Return the (x, y) coordinate for the center point of the cell that contains the specified text.  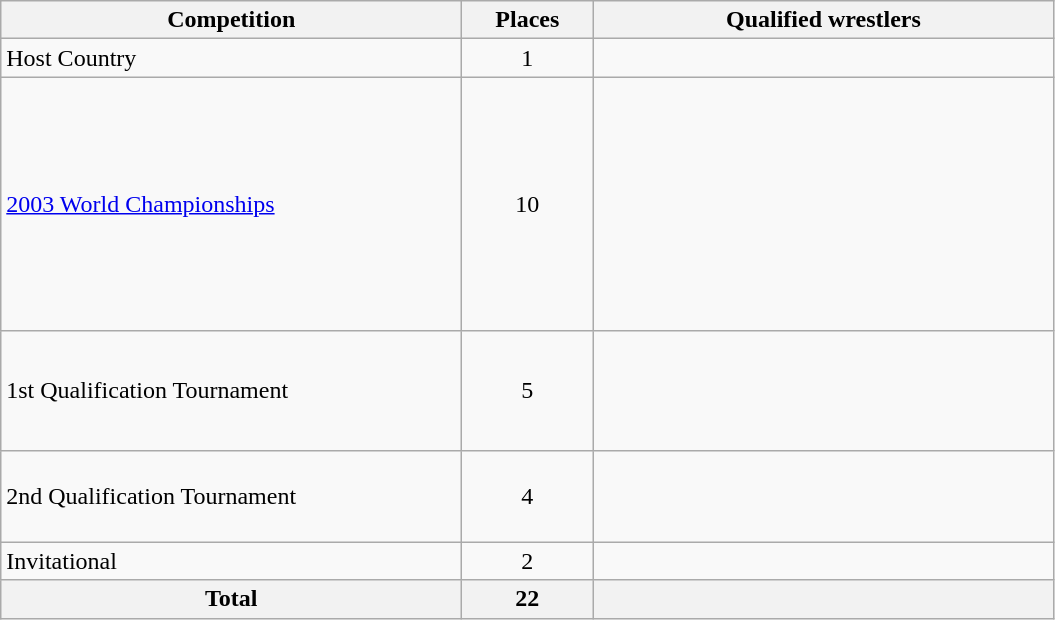
22 (528, 599)
Total (232, 599)
1st Qualification Tournament (232, 390)
4 (528, 496)
2003 World Championships (232, 204)
2nd Qualification Tournament (232, 496)
Invitational (232, 561)
2 (528, 561)
Places (528, 20)
10 (528, 204)
5 (528, 390)
Qualified wrestlers (824, 20)
1 (528, 58)
Host Country (232, 58)
Competition (232, 20)
